For the text-containing cell, return its midpoint in (x, y) coordinate format. 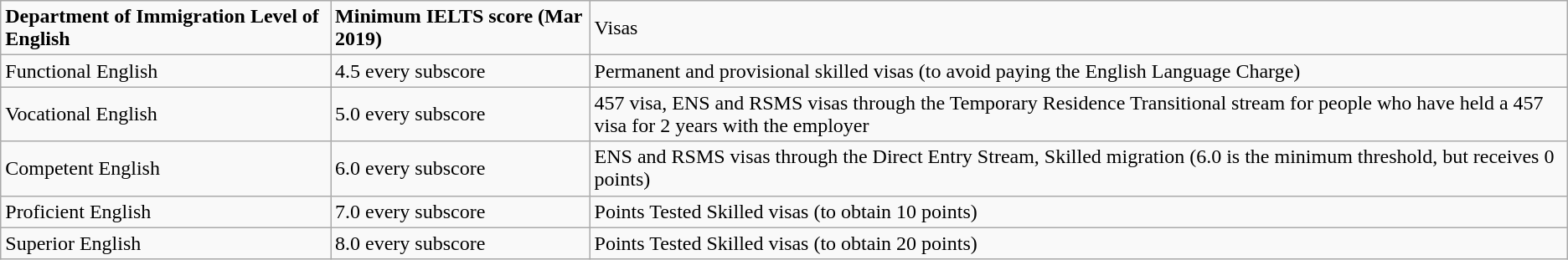
4.5 every subscore (461, 71)
ENS and RSMS visas through the Direct Entry Stream, Skilled migration (6.0 is the minimum threshold, but receives 0 points) (1079, 169)
7.0 every subscore (461, 212)
Superior English (166, 243)
457 visa, ENS and RSMS visas through the Temporary Residence Transitional stream for people who have held a 457 visa for 2 years with the employer (1079, 114)
6.0 every subscore (461, 169)
Functional English (166, 71)
Competent English (166, 169)
Points Tested Skilled visas (to obtain 10 points) (1079, 212)
Visas (1079, 28)
8.0 every subscore (461, 243)
Department of Immigration Level of English (166, 28)
Vocational English (166, 114)
Minimum IELTS score (Mar 2019) (461, 28)
Proficient English (166, 212)
Points Tested Skilled visas (to obtain 20 points) (1079, 243)
5.0 every subscore (461, 114)
Permanent and provisional skilled visas (to avoid paying the English Language Charge) (1079, 71)
